Output the (X, Y) coordinate of the center of the cell containing the given text.  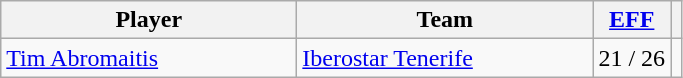
Iberostar Tenerife (445, 58)
Player (149, 20)
Tim Abromaitis (149, 58)
Team (445, 20)
EFF (632, 20)
21 / 26 (632, 58)
